Output the [x, y] coordinate of the center of the cell containing the given text.  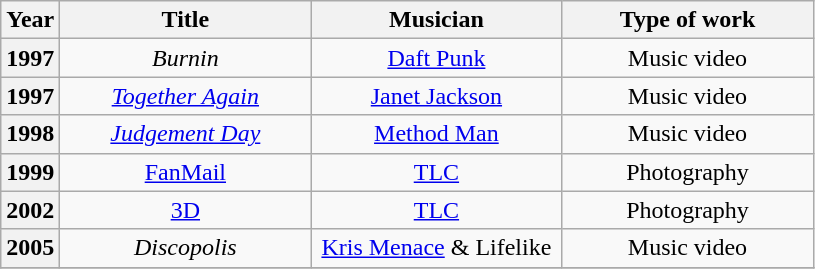
3D [186, 210]
Together Again [186, 96]
Year [30, 20]
1998 [30, 134]
2002 [30, 210]
Type of work [688, 20]
Title [186, 20]
Discopolis [186, 248]
Burnin [186, 58]
1999 [30, 172]
2005 [30, 248]
FanMail [186, 172]
Judgement Day [186, 134]
Janet Jackson [436, 96]
Daft Punk [436, 58]
Kris Menace & Lifelike [436, 248]
Musician [436, 20]
Method Man [436, 134]
